For the text-containing cell, return its midpoint in [x, y] coordinate format. 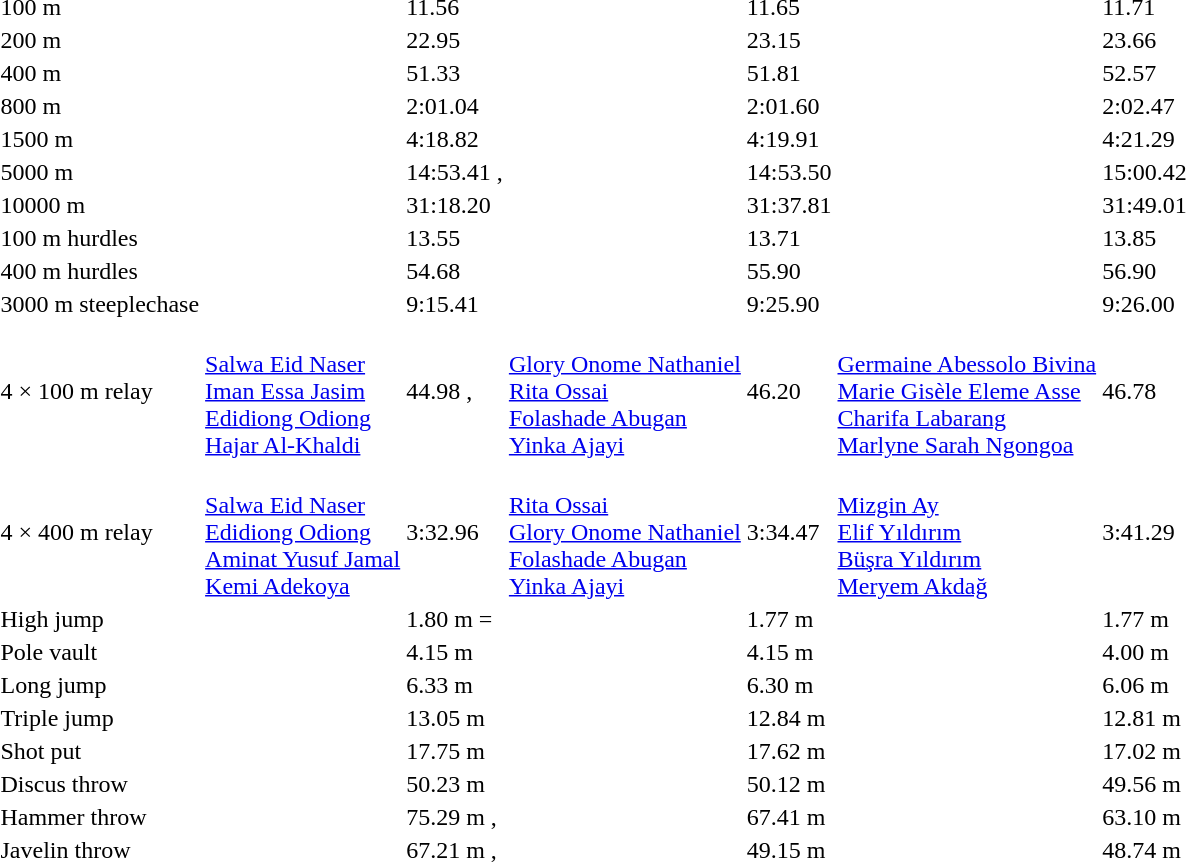
55.90 [789, 271]
22.95 [455, 40]
23.15 [789, 40]
Germaine Abessolo BivinaMarie Gisèle Eleme AsseCharifa LabarangMarlyne Sarah Ngongoa [967, 391]
Glory Onome NathanielRita OssaiFolashade AbuganYinka Ajayi [624, 391]
6.33 m [455, 685]
Rita OssaiGlory Onome NathanielFolashade AbuganYinka Ajayi [624, 532]
1.80 m = [455, 619]
Mizgin AyElif YıldırımBüşra YıldırımMeryem Akdağ [967, 532]
54.68 [455, 271]
13.71 [789, 238]
14:53.50 [789, 172]
2:01.60 [789, 106]
50.23 m [455, 784]
9:15.41 [455, 304]
1.77 m [789, 619]
Salwa Eid NaserIman Essa JasimEdidiong OdiongHajar Al-Khaldi [303, 391]
9:25.90 [789, 304]
17.75 m [455, 751]
4:18.82 [455, 139]
50.12 m [789, 784]
12.84 m [789, 718]
46.20 [789, 391]
4:19.91 [789, 139]
51.33 [455, 73]
31:18.20 [455, 205]
3:32.96 [455, 532]
2:01.04 [455, 106]
17.62 m [789, 751]
67.41 m [789, 817]
3:34.47 [789, 532]
75.29 m , [455, 817]
14:53.41 , [455, 172]
6.30 m [789, 685]
13.05 m [455, 718]
Salwa Eid NaserEdidiong OdiongAminat Yusuf JamalKemi Adekoya [303, 532]
31:37.81 [789, 205]
51.81 [789, 73]
44.98 , [455, 391]
13.55 [455, 238]
